Provide the [X, Y] coordinate of the cell's center where the given text is located.  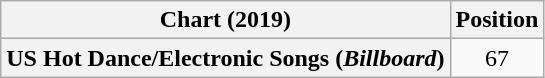
Position [497, 20]
US Hot Dance/Electronic Songs (Billboard) [226, 58]
Chart (2019) [226, 20]
67 [497, 58]
